Capture the cell that displays the provided text and extract its (X, Y) central coordinate. 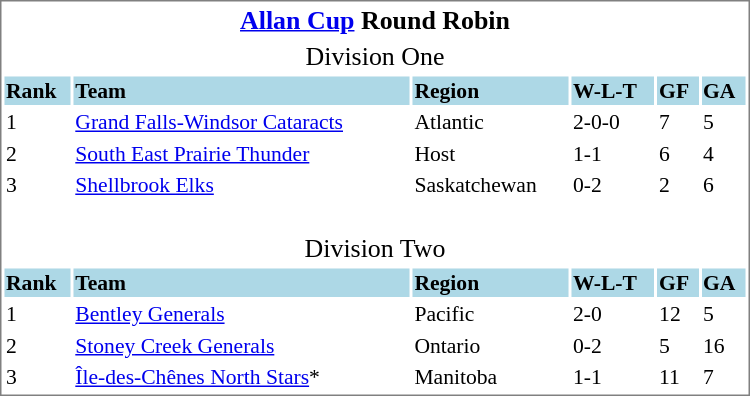
Bentley Generals (242, 314)
Host (491, 154)
Île-des-Chênes North Stars* (242, 377)
Division One (374, 56)
Allan Cup Round Robin (374, 20)
Saskatchewan (491, 185)
Manitoba (491, 377)
Pacific (491, 314)
12 (678, 314)
4 (724, 154)
Atlantic (491, 122)
16 (724, 346)
2-0-0 (612, 122)
Ontario (491, 346)
Grand Falls-Windsor Cataracts (242, 122)
2-0 (612, 314)
Shellbrook Elks (242, 185)
Division Two (374, 234)
Stoney Creek Generals (242, 346)
11 (678, 377)
South East Prairie Thunder (242, 154)
